Determine the (X, Y) coordinate at the center of the cell enclosing the given text.  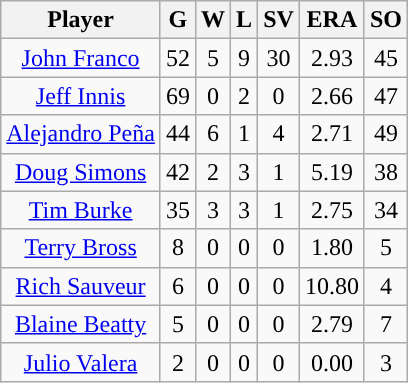
Player (81, 20)
1.80 (332, 248)
30 (279, 58)
Doug Simons (81, 172)
John Franco (81, 58)
45 (386, 58)
2.79 (332, 324)
Rich Sauveur (81, 286)
10.80 (332, 286)
Tim Burke (81, 210)
5.19 (332, 172)
2.71 (332, 134)
7 (386, 324)
G (178, 20)
49 (386, 134)
69 (178, 96)
Terry Bross (81, 248)
2.75 (332, 210)
47 (386, 96)
W (212, 20)
ERA (332, 20)
52 (178, 58)
Jeff Innis (81, 96)
35 (178, 210)
2.93 (332, 58)
Julio Valera (81, 362)
8 (178, 248)
9 (244, 58)
L (244, 20)
42 (178, 172)
Alejandro Peña (81, 134)
34 (386, 210)
SV (279, 20)
SO (386, 20)
Blaine Beatty (81, 324)
0.00 (332, 362)
38 (386, 172)
2.66 (332, 96)
44 (178, 134)
